Return [X, Y] of the center of cell containing provided text 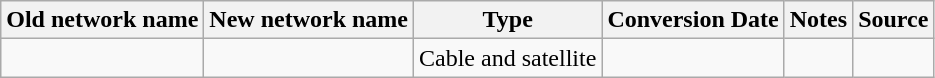
Old network name [102, 20]
New network name [309, 20]
Source [894, 20]
Type [508, 20]
Conversion Date [693, 20]
Notes [818, 20]
Cable and satellite [508, 58]
